Identify which cell holds the provided text, then report its (x, y) central coordinate. 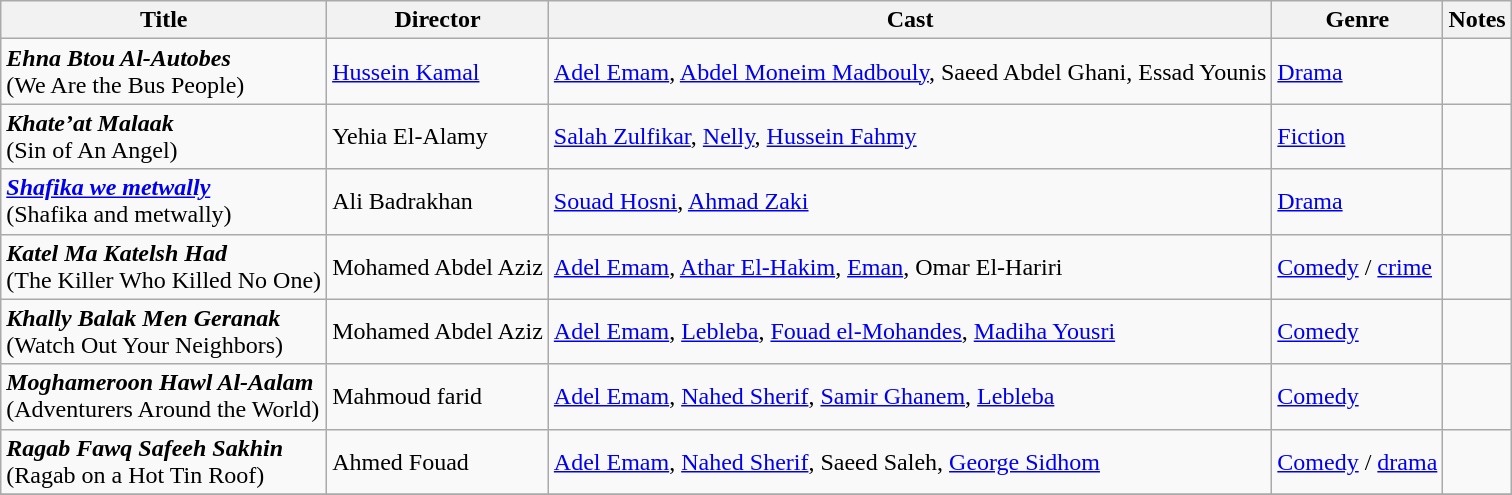
Comedy / drama (1358, 462)
Moghameroon Hawl Al-Aalam(Adventurers Around the World) (164, 396)
Souad Hosni, Ahmad Zaki (910, 202)
Notes (1477, 20)
Cast (910, 20)
Director (438, 20)
Adel Emam, Nahed Sherif, Samir Ghanem, Lebleba (910, 396)
Hussein Kamal (438, 72)
Adel Emam, Athar El-Hakim, Eman, Omar El-Hariri (910, 266)
Khate’at Malaak(Sin of An Angel) (164, 136)
Yehia El-Alamy (438, 136)
Katel Ma Katelsh Had(The Killer Who Killed No One) (164, 266)
Shafika we metwally(Shafika and metwally) (164, 202)
Ragab Fawq Safeeh Sakhin(Ragab on a Hot Tin Roof) (164, 462)
Adel Emam, Nahed Sherif, Saeed Saleh, George Sidhom (910, 462)
Mahmoud farid (438, 396)
Genre (1358, 20)
Adel Emam, Lebleba, Fouad el-Mohandes, Madiha Yousri (910, 332)
Fiction (1358, 136)
Ali Badrakhan (438, 202)
Ehna Btou Al-Autobes(We Are the Bus People) (164, 72)
Salah Zulfikar, Nelly, Hussein Fahmy (910, 136)
Title (164, 20)
Adel Emam, Abdel Moneim Madbouly, Saeed Abdel Ghani, Essad Younis (910, 72)
Ahmed Fouad (438, 462)
Khally Balak Men Geranak(Watch Out Your Neighbors) (164, 332)
Comedy / crime (1358, 266)
